Locate the cell with the specified text and output its [x, y] center coordinate. 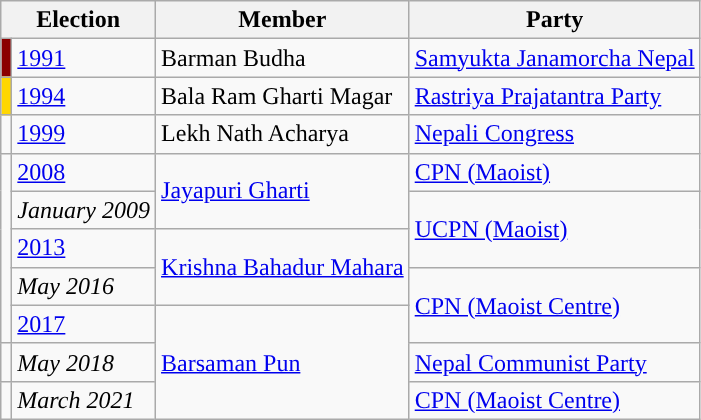
CPN (Maoist) [554, 172]
Nepal Communist Party [554, 362]
Party [554, 20]
March 2021 [84, 400]
2008 [84, 172]
UCPN (Maoist) [554, 229]
2017 [84, 324]
May 2018 [84, 362]
Member [283, 20]
Election [78, 20]
1991 [84, 58]
Lekh Nath Acharya [283, 134]
Krishna Bahadur Mahara [283, 267]
Samyukta Janamorcha Nepal [554, 58]
Jayapuri Gharti [283, 191]
Barsaman Pun [283, 362]
2013 [84, 248]
1999 [84, 134]
Bala Ram Gharti Magar [283, 96]
Rastriya Prajatantra Party [554, 96]
Barman Budha [283, 58]
1994 [84, 96]
January 2009 [84, 210]
Nepali Congress [554, 134]
May 2016 [84, 286]
